Determine the (x, y) coordinate at the center of the cell enclosing the given text.  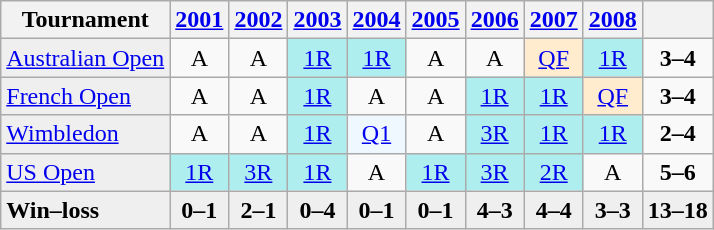
2002 (258, 20)
2R (554, 172)
2008 (612, 20)
2–4 (678, 134)
4–4 (554, 210)
0–4 (318, 210)
3–3 (612, 210)
Australian Open (86, 58)
2006 (494, 20)
2007 (554, 20)
Win–loss (86, 210)
5–6 (678, 172)
US Open (86, 172)
2001 (200, 20)
Q1 (376, 134)
4–3 (494, 210)
2–1 (258, 210)
2004 (376, 20)
13–18 (678, 210)
Tournament (86, 20)
2003 (318, 20)
Wimbledon (86, 134)
French Open (86, 96)
2005 (436, 20)
